Pinpoint the cell where the given text exists, returning its [X, Y] midpoint coordinate. 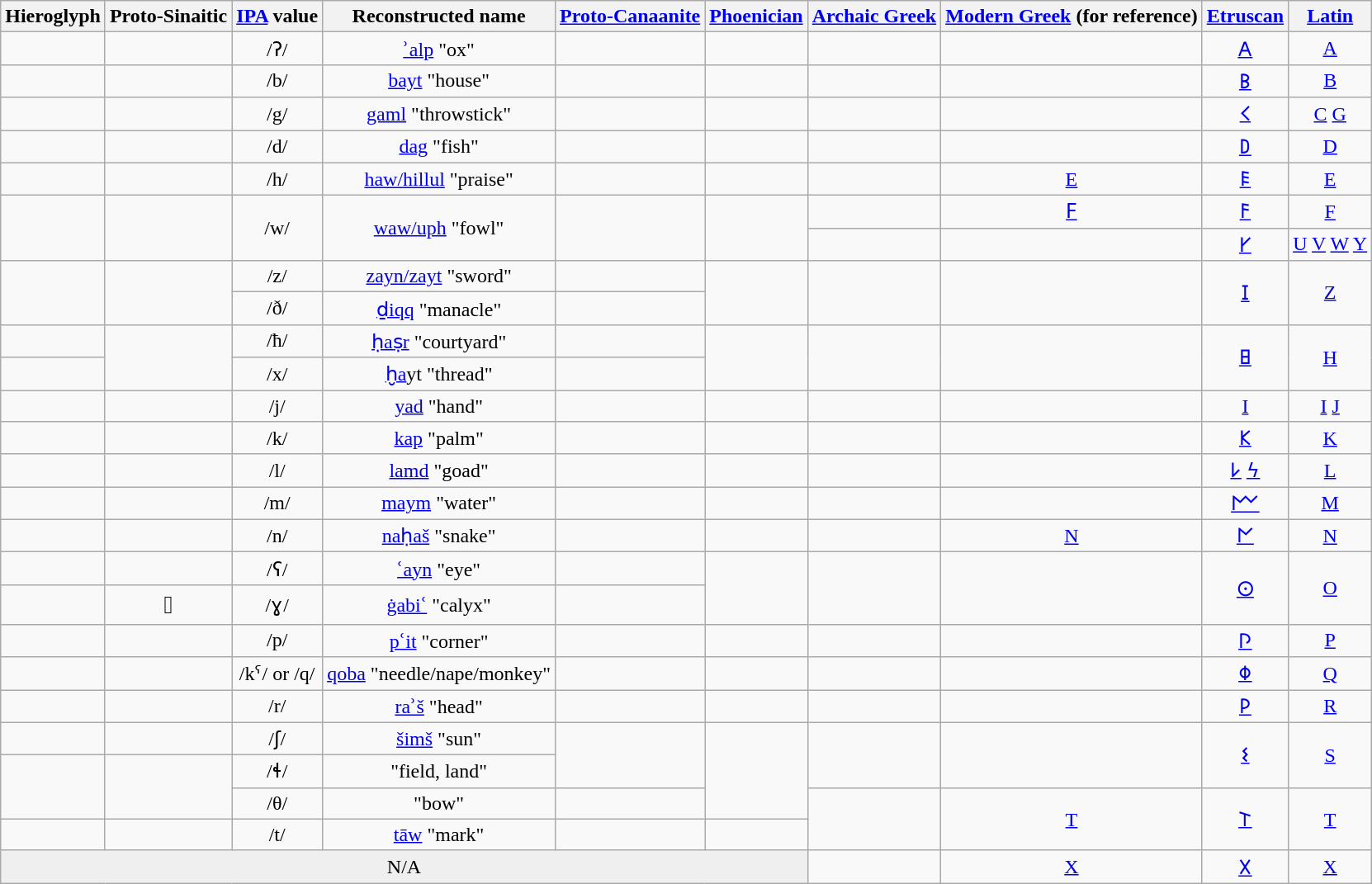
Proto-Sinaitic [168, 17]
Latin [1331, 17]
Z [1331, 293]
𐌕 [1245, 819]
D [1331, 147]
/kˤ/ or /q/ [277, 674]
𐌅 [1245, 212]
/j/ [277, 405]
/k/ [277, 438]
šimš "sun" [439, 739]
N [1331, 536]
/ɣ/ [277, 604]
/b/ [277, 81]
ḫayt "thread" [439, 374]
tāw "mark" [439, 834]
naḥaš "snake" [439, 536]
𐌄 [1245, 179]
/ʃ/ [277, 739]
Archaic Greek [873, 17]
ʾalp "ox" [439, 49]
/θ/ [277, 803]
F [1331, 212]
𐌋 ϟ [1245, 470]
Hieroglyph [53, 17]
𐌌 [1245, 503]
bayt "house" [439, 81]
𐌔 [1245, 754]
𐌁 [1245, 81]
dag "fish" [439, 147]
𐌆 [1245, 293]
P [1331, 641]
ḏiqq "manacle" [439, 309]
S [1331, 754]
𐌊 [1245, 438]
B [1331, 81]
𐌘 [1245, 674]
E [1331, 179]
/ħ/ [277, 341]
K [1331, 438]
Ν [1072, 536]
ʿayn "eye" [439, 569]
/x/ [277, 374]
𓎛 [168, 604]
/z/ [277, 277]
/t/ [277, 834]
/d/ [277, 147]
𐌇 [1245, 357]
Etruscan [1245, 17]
C G [1331, 114]
O [1331, 589]
Τ [1072, 819]
gaml "throwstick" [439, 114]
Ε [1072, 179]
/g/ [277, 114]
H [1331, 357]
/w/ [277, 228]
raʾš "head" [439, 707]
𐌓 [1245, 707]
"field, land" [439, 772]
M [1331, 503]
R [1331, 707]
Χ [1072, 867]
/p/ [277, 641]
/m/ [277, 503]
N/A [405, 867]
A [1331, 49]
ġabiʿ "calyx" [439, 604]
/r/ [277, 707]
X [1331, 867]
"bow" [439, 803]
pʿit "corner" [439, 641]
I [1245, 405]
/ɬ/ [277, 772]
𐌍 [1245, 536]
𐌀 [1245, 49]
haw/hillul "praise" [439, 179]
Phoenician [756, 17]
/h/ [277, 179]
Proto-Canaanite [631, 17]
Q [1331, 674]
T [1331, 819]
𐌗 [1245, 867]
ḥaṣr "courtyard" [439, 341]
/l/ [277, 470]
𐌏 [1245, 589]
Modern Greek (for reference) [1072, 17]
/ð/ [277, 309]
/ʔ/ [277, 49]
Ϝ [1072, 212]
zayn/zayt "sword" [439, 277]
𐌃 [1245, 147]
qoba "needle/nape/monkey" [439, 674]
/n/ [277, 536]
maym "water" [439, 503]
𐌖 [1245, 244]
Reconstructed name [439, 17]
yad "hand" [439, 405]
/ʕ/ [277, 569]
U V W Y [1331, 244]
𐌂 [1245, 114]
kap "palm" [439, 438]
waw/uph "fowl" [439, 228]
L [1331, 470]
𐌐 [1245, 641]
IPA value [277, 17]
lamd "goad" [439, 470]
I J [1331, 405]
